Pinpoint the cell where the given text exists, returning its (x, y) midpoint coordinate. 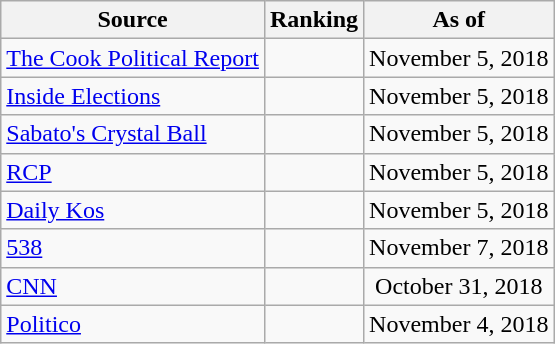
Inside Elections (133, 96)
As of (459, 20)
CNN (133, 286)
Source (133, 20)
Politico (133, 324)
November 7, 2018 (459, 248)
RCP (133, 172)
The Cook Political Report (133, 58)
Sabato's Crystal Ball (133, 134)
Ranking (314, 20)
538 (133, 248)
October 31, 2018 (459, 286)
November 4, 2018 (459, 324)
Daily Kos (133, 210)
